For the text-containing cell, return its midpoint in [X, Y] coordinate format. 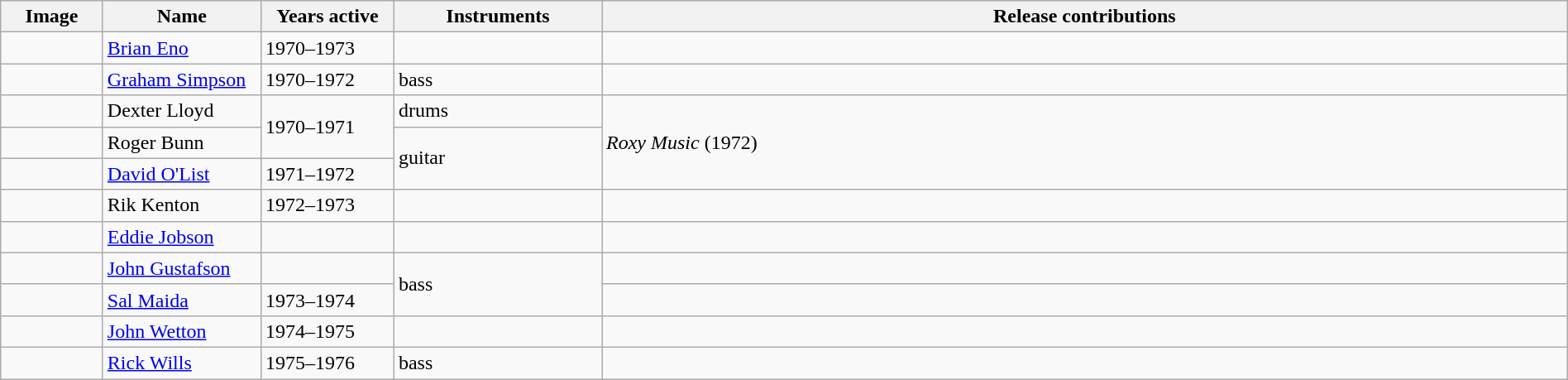
guitar [498, 158]
Roxy Music (1972) [1085, 142]
Years active [327, 17]
drums [498, 111]
Dexter Lloyd [182, 111]
Sal Maida [182, 300]
1970–1973 [327, 48]
1970–1972 [327, 79]
Image [52, 17]
John Gustafson [182, 268]
1972–1973 [327, 205]
Rick Wills [182, 363]
1971–1972 [327, 174]
1970–1971 [327, 127]
Brian Eno [182, 48]
Rik Kenton [182, 205]
1975–1976 [327, 363]
Name [182, 17]
Eddie Jobson [182, 237]
Roger Bunn [182, 142]
Release contributions [1085, 17]
Graham Simpson [182, 79]
1973–1974 [327, 300]
1974–1975 [327, 331]
David O'List [182, 174]
Instruments [498, 17]
John Wetton [182, 331]
